Output the (x, y) coordinate of the center of the cell containing the given text.  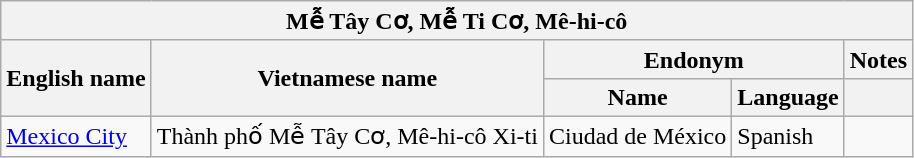
Mễ Tây Cơ, Mễ Ti Cơ, Mê-hi-cô (457, 21)
Mexico City (76, 136)
Notes (878, 59)
Ciudad de México (637, 136)
Endonym (694, 59)
Name (637, 97)
English name (76, 78)
Language (788, 97)
Thành phố Mễ Tây Cơ, Mê-hi-cô Xi-ti (347, 136)
Vietnamese name (347, 78)
Spanish (788, 136)
